Extract the [x, y] coordinate from the center of the cell holding the provided text.  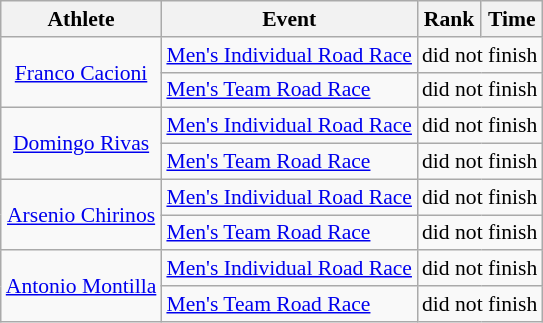
Antonio Montilla [82, 286]
Arsenio Chirinos [82, 214]
Franco Cacioni [82, 72]
Athlete [82, 19]
Time [512, 19]
Rank [449, 19]
Domingo Rivas [82, 144]
Event [289, 19]
